Determine the (X, Y) coordinate at the center of the cell enclosing the given text.  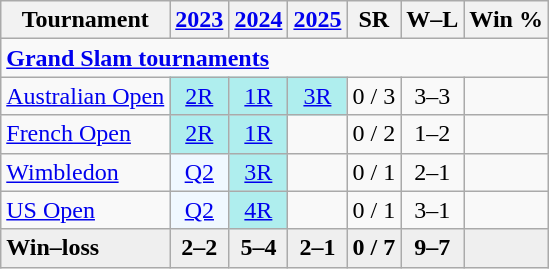
Tournament (86, 20)
0 / 2 (374, 134)
2024 (258, 20)
2023 (200, 20)
5–4 (258, 248)
3–1 (432, 210)
1–2 (432, 134)
9–7 (432, 248)
Grand Slam tournaments (275, 58)
0 / 7 (374, 248)
US Open (86, 210)
French Open (86, 134)
Wimbledon (86, 172)
SR (374, 20)
4R (258, 210)
Australian Open (86, 96)
Win–loss (86, 248)
Win % (506, 20)
0 / 3 (374, 96)
2–2 (200, 248)
2025 (318, 20)
W–L (432, 20)
3–3 (432, 96)
